Extract the (x, y) coordinate from the center of the cell holding the provided text.  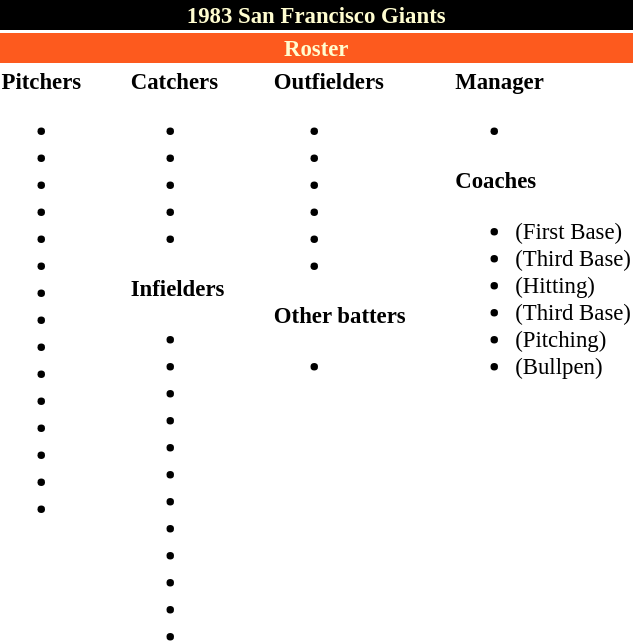
1983 San Francisco Giants (316, 15)
Roster (316, 48)
